Output the [x, y] coordinate of the center of the cell containing the given text.  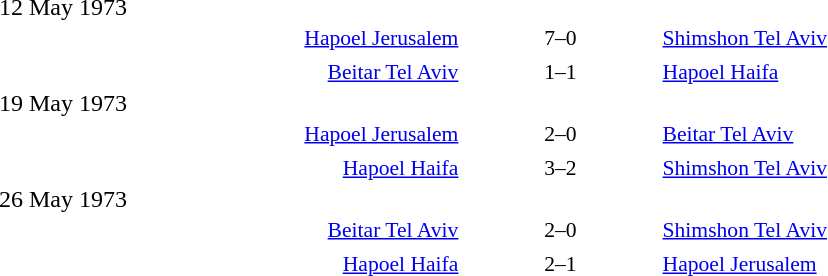
3–2 [560, 168]
1–1 [560, 72]
7–0 [560, 38]
